Scan for the cell matching the given text and deliver its (x, y) coordinate at center. 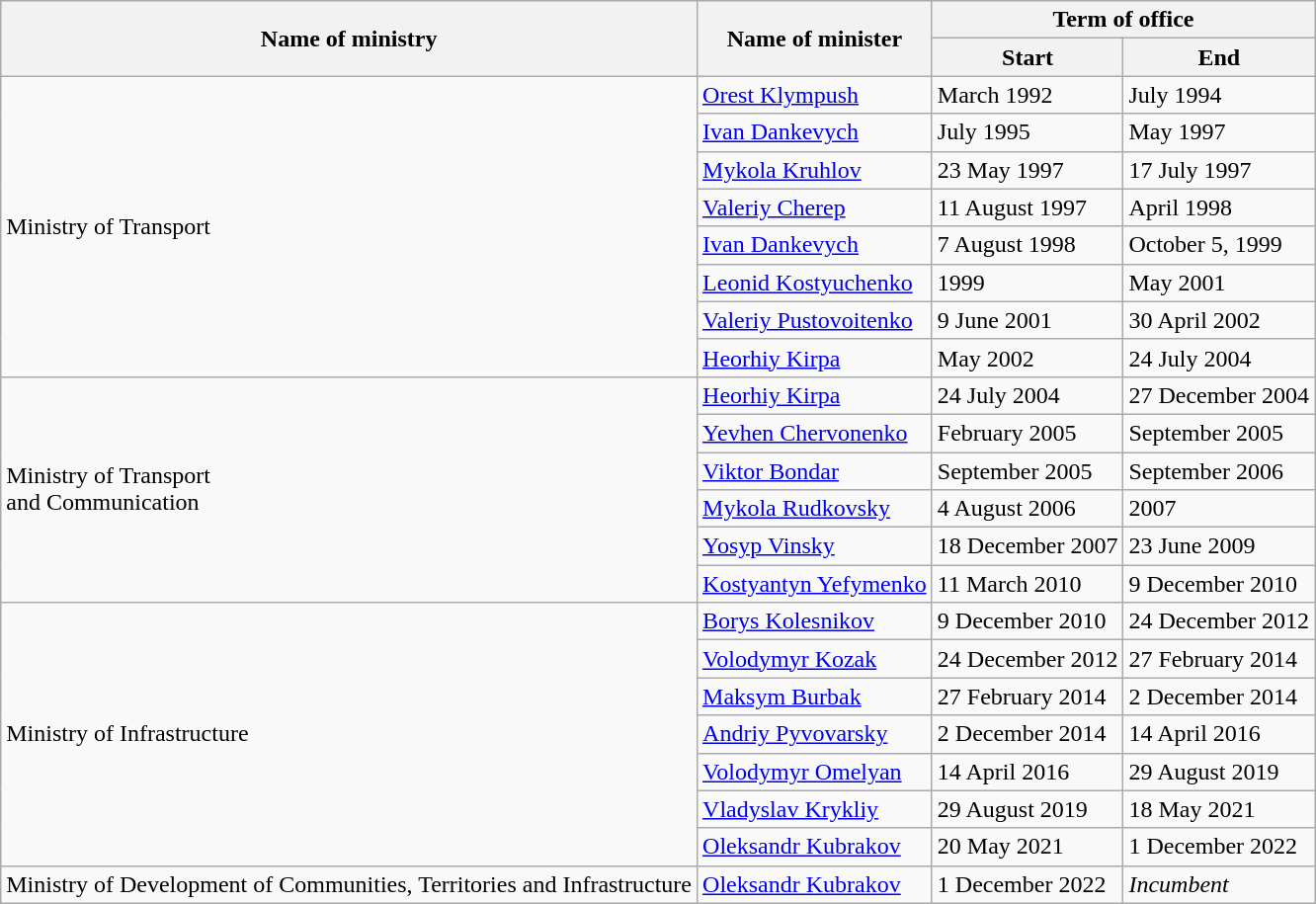
May 2002 (1028, 358)
Maksym Burbak (815, 697)
11 August 1997 (1028, 207)
20 May 2021 (1028, 847)
July 1995 (1028, 132)
9 June 2001 (1028, 320)
Name of minister (815, 39)
Leonid Kostyuchenko (815, 283)
Ministry of Infrastructure (350, 734)
Valeriy Pustovoitenko (815, 320)
July 1994 (1219, 95)
March 1992 (1028, 95)
Yevhen Chervonenko (815, 433)
Incumbent (1219, 884)
2007 (1219, 509)
11 March 2010 (1028, 584)
Vladyslav Krykliy (815, 809)
End (1219, 57)
17 July 1997 (1219, 170)
May 2001 (1219, 283)
23 May 1997 (1028, 170)
September 2006 (1219, 471)
Andriy Pyvovarsky (815, 734)
February 2005 (1028, 433)
April 1998 (1219, 207)
18 December 2007 (1028, 546)
Mykola Rudkovsky (815, 509)
May 1997 (1219, 132)
7 August 1998 (1028, 245)
Yosyp Vinsky (815, 546)
30 April 2002 (1219, 320)
1999 (1028, 283)
Ministry of Transport (350, 226)
Term of office (1122, 20)
Orest Klympush (815, 95)
Mykola Kruhlov (815, 170)
Volodymyr Kozak (815, 659)
Start (1028, 57)
October 5, 1999 (1219, 245)
Name of ministry (350, 39)
18 May 2021 (1219, 809)
Ministry of Transport and Communication (350, 489)
4 August 2006 (1028, 509)
27 December 2004 (1219, 395)
23 June 2009 (1219, 546)
Kostyantyn Yefymenko (815, 584)
Viktor Bondar (815, 471)
Volodymyr Omelyan (815, 772)
Borys Kolesnikov (815, 621)
Valeriy Cherep (815, 207)
Ministry of Development of Communities, Territories and Infrastructure (350, 884)
